Return the [x, y] coordinate for the center point of the cell that contains the specified text.  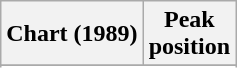
Peakposition [189, 34]
Chart (1989) [72, 34]
